Extract the (X, Y) coordinate from the center of the cell holding the provided text.  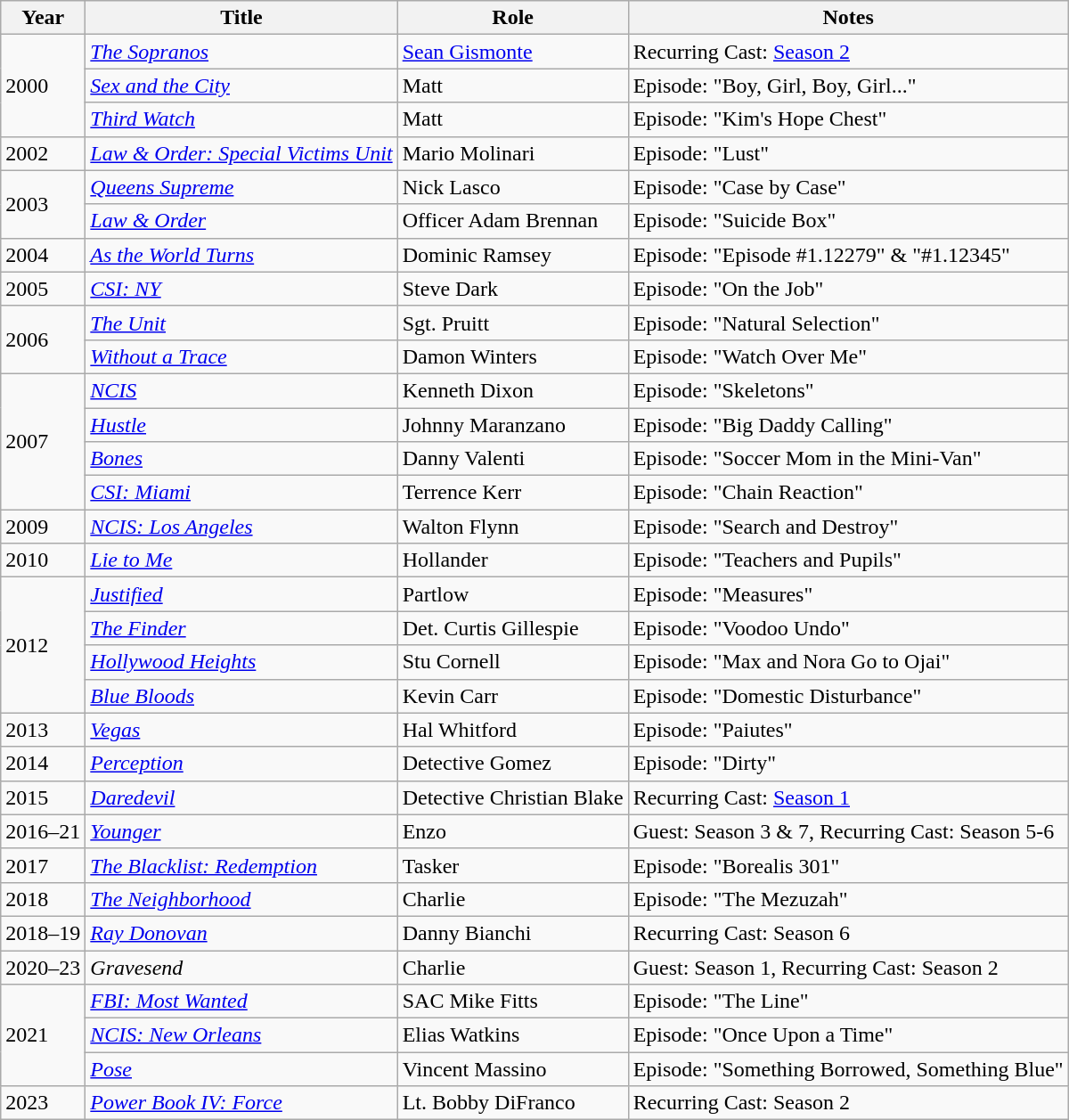
CSI: Miami (241, 493)
Terrence Kerr (513, 493)
Law & Order (241, 221)
2002 (43, 153)
Guest: Season 1, Recurring Cast: Season 2 (848, 967)
Episode: "The Mezuzah" (848, 899)
CSI: NY (241, 289)
The Sopranos (241, 52)
Bones (241, 459)
Det. Curtis Gillespie (513, 628)
2000 (43, 86)
Recurring Cast: Season 6 (848, 933)
Episode: "Chain Reaction" (848, 493)
Steve Dark (513, 289)
Episode: "Natural Selection" (848, 323)
The Unit (241, 323)
Episode: "Max and Nora Go to Ojai" (848, 662)
Detective Gomez (513, 764)
Third Watch (241, 119)
2016–21 (43, 831)
Sex and the City (241, 86)
Episode: "Something Borrowed, Something Blue" (848, 1069)
Pose (241, 1069)
Tasker (513, 865)
Episode: "Teachers and Pupils" (848, 560)
Episode: "Skeletons" (848, 390)
Danny Valenti (513, 459)
Younger (241, 831)
Hollywood Heights (241, 662)
Role (513, 18)
Lt. Bobby DiFranco (513, 1103)
2003 (43, 204)
Episode: "Voodoo Undo" (848, 628)
Episode: "Kim's Hope Chest" (848, 119)
Episode: "Episode #1.12279" & "#1.12345" (848, 255)
The Blacklist: Redemption (241, 865)
The Finder (241, 628)
Hal Whitford (513, 730)
2018–19 (43, 933)
Episode: "Case by Case" (848, 187)
NCIS (241, 390)
Kenneth Dixon (513, 390)
Episode: "Dirty" (848, 764)
Episode: "Search and Destroy" (848, 527)
Partlow (513, 594)
2018 (43, 899)
Guest: Season 3 & 7, Recurring Cast: Season 5-6 (848, 831)
Recurring Cast: Season 1 (848, 797)
Episode: "Boy, Girl, Boy, Girl..." (848, 86)
As the World Turns (241, 255)
Justified (241, 594)
Episode: "Borealis 301" (848, 865)
2004 (43, 255)
Vincent Massino (513, 1069)
Elias Watkins (513, 1035)
Episode: "On the Job" (848, 289)
The Neighborhood (241, 899)
2010 (43, 560)
Episode: "Measures" (848, 594)
Officer Adam Brennan (513, 221)
Stu Cornell (513, 662)
Episode: "Suicide Box" (848, 221)
2007 (43, 441)
Detective Christian Blake (513, 797)
Walton Flynn (513, 527)
Queens Supreme (241, 187)
Without a Trace (241, 356)
Episode: "Paiutes" (848, 730)
Episode: "Soccer Mom in the Mini-Van" (848, 459)
Vegas (241, 730)
Gravesend (241, 967)
2012 (43, 645)
Episode: "Once Upon a Time" (848, 1035)
Episode: "Lust" (848, 153)
Lie to Me (241, 560)
2023 (43, 1103)
2014 (43, 764)
Dominic Ramsey (513, 255)
Danny Bianchi (513, 933)
Sean Gismonte (513, 52)
Episode: "Watch Over Me" (848, 356)
2009 (43, 527)
Mario Molinari (513, 153)
2020–23 (43, 967)
Hollander (513, 560)
Blue Bloods (241, 696)
Episode: "The Line" (848, 1001)
Law & Order: Special Victims Unit (241, 153)
Perception (241, 764)
2006 (43, 339)
Damon Winters (513, 356)
Notes (848, 18)
Year (43, 18)
2017 (43, 865)
Ray Donovan (241, 933)
2021 (43, 1035)
2013 (43, 730)
NCIS: Los Angeles (241, 527)
FBI: Most Wanted (241, 1001)
Power Book IV: Force (241, 1103)
NCIS: New Orleans (241, 1035)
Episode: "Domestic Disturbance" (848, 696)
Daredevil (241, 797)
Hustle (241, 425)
Episode: "Big Daddy Calling" (848, 425)
Sgt. Pruitt (513, 323)
Johnny Maranzano (513, 425)
Kevin Carr (513, 696)
2015 (43, 797)
Nick Lasco (513, 187)
SAC Mike Fitts (513, 1001)
2005 (43, 289)
Title (241, 18)
Enzo (513, 831)
